Capture the cell that displays the provided text and extract its [x, y] central coordinate. 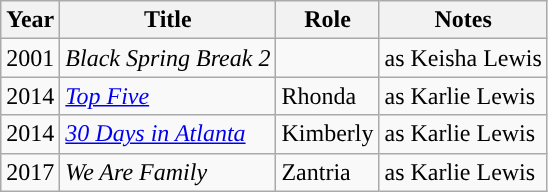
Rhonda [328, 96]
Notes [463, 20]
2001 [30, 58]
2017 [30, 172]
Title [168, 20]
30 Days in Atlanta [168, 134]
Role [328, 20]
Zantria [328, 172]
Black Spring Break 2 [168, 58]
We Are Family [168, 172]
Top Five [168, 96]
Year [30, 20]
Kimberly [328, 134]
as Keisha Lewis [463, 58]
